Capture the cell that displays the provided text and extract its [x, y] central coordinate. 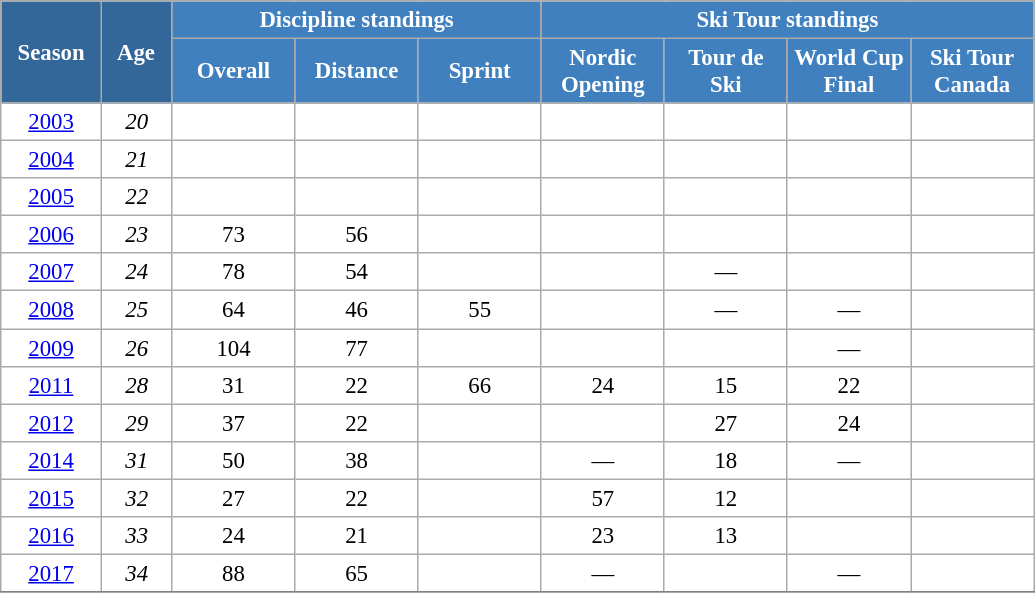
2009 [52, 348]
37 [234, 423]
2014 [52, 460]
Tour deSki [726, 72]
2007 [52, 273]
18 [726, 460]
34 [136, 573]
Ski TourCanada [972, 72]
64 [234, 310]
2012 [52, 423]
2016 [52, 536]
46 [356, 310]
28 [136, 385]
56 [356, 235]
88 [234, 573]
33 [136, 536]
65 [356, 573]
2011 [52, 385]
Discipline standings [356, 20]
55 [480, 310]
2004 [52, 160]
NordicOpening [602, 72]
20 [136, 122]
Season [52, 52]
2005 [52, 197]
World CupFinal [848, 72]
2015 [52, 498]
54 [356, 273]
25 [136, 310]
38 [356, 460]
Ski Tour standings [787, 20]
104 [234, 348]
Age [136, 52]
2003 [52, 122]
32 [136, 498]
2006 [52, 235]
73 [234, 235]
57 [602, 498]
Sprint [480, 72]
13 [726, 536]
50 [234, 460]
12 [726, 498]
Distance [356, 72]
78 [234, 273]
66 [480, 385]
77 [356, 348]
15 [726, 385]
2008 [52, 310]
29 [136, 423]
26 [136, 348]
Overall [234, 72]
2017 [52, 573]
